Locate the cell with the specified text and output its [x, y] center coordinate. 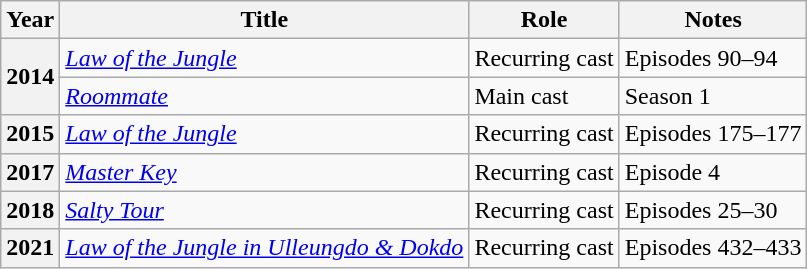
2015 [30, 134]
Main cast [544, 96]
2021 [30, 248]
Salty Tour [264, 210]
Master Key [264, 172]
Episode 4 [713, 172]
Roommate [264, 96]
Title [264, 20]
2018 [30, 210]
2017 [30, 172]
Year [30, 20]
Episodes 25–30 [713, 210]
Role [544, 20]
Episodes 175–177 [713, 134]
2014 [30, 77]
Episodes 432–433 [713, 248]
Notes [713, 20]
Episodes 90–94 [713, 58]
Season 1 [713, 96]
Law of the Jungle in Ulleungdo & Dokdo [264, 248]
